From the cell containing the given text, extract its center point as [X, Y] coordinate. 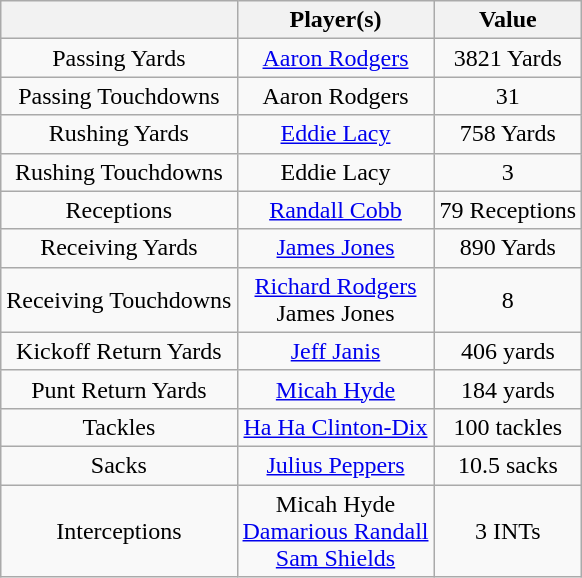
Tackles [119, 427]
Rushing Touchdowns [119, 172]
Micah Hyde [336, 389]
406 yards [508, 351]
10.5 sacks [508, 465]
Value [508, 20]
Passing Yards [119, 58]
Kickoff Return Yards [119, 351]
Micah HydeDamarious RandallSam Shields [336, 530]
3 INTs [508, 530]
3821 Yards [508, 58]
Rushing Yards [119, 134]
79 Receptions [508, 210]
184 yards [508, 389]
8 [508, 300]
100 tackles [508, 427]
Receiving Touchdowns [119, 300]
Interceptions [119, 530]
31 [508, 96]
Julius Peppers [336, 465]
Passing Touchdowns [119, 96]
3 [508, 172]
Jeff Janis [336, 351]
Ha Ha Clinton-Dix [336, 427]
James Jones [336, 248]
Receptions [119, 210]
Receiving Yards [119, 248]
Randall Cobb [336, 210]
Sacks [119, 465]
758 Yards [508, 134]
890 Yards [508, 248]
Richard RodgersJames Jones [336, 300]
Player(s) [336, 20]
Punt Return Yards [119, 389]
